Pinpoint the cell where the given text exists, returning its (x, y) midpoint coordinate. 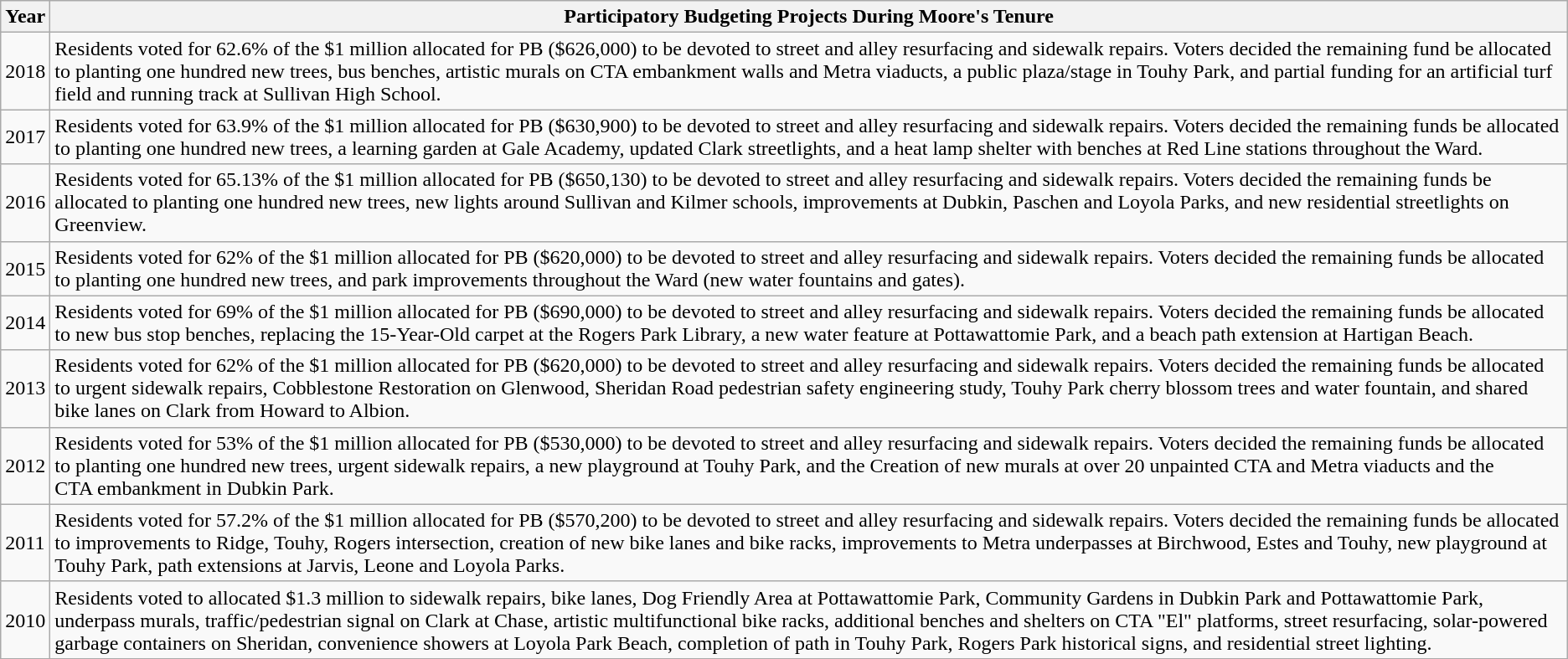
2017 (25, 137)
Year (25, 17)
2012 (25, 466)
2011 (25, 543)
2016 (25, 203)
Participatory Budgeting Projects During Moore's Tenure (809, 17)
2018 (25, 71)
2015 (25, 268)
2013 (25, 389)
2010 (25, 620)
2014 (25, 323)
